Identify which cell holds the provided text, then report its [X, Y] central coordinate. 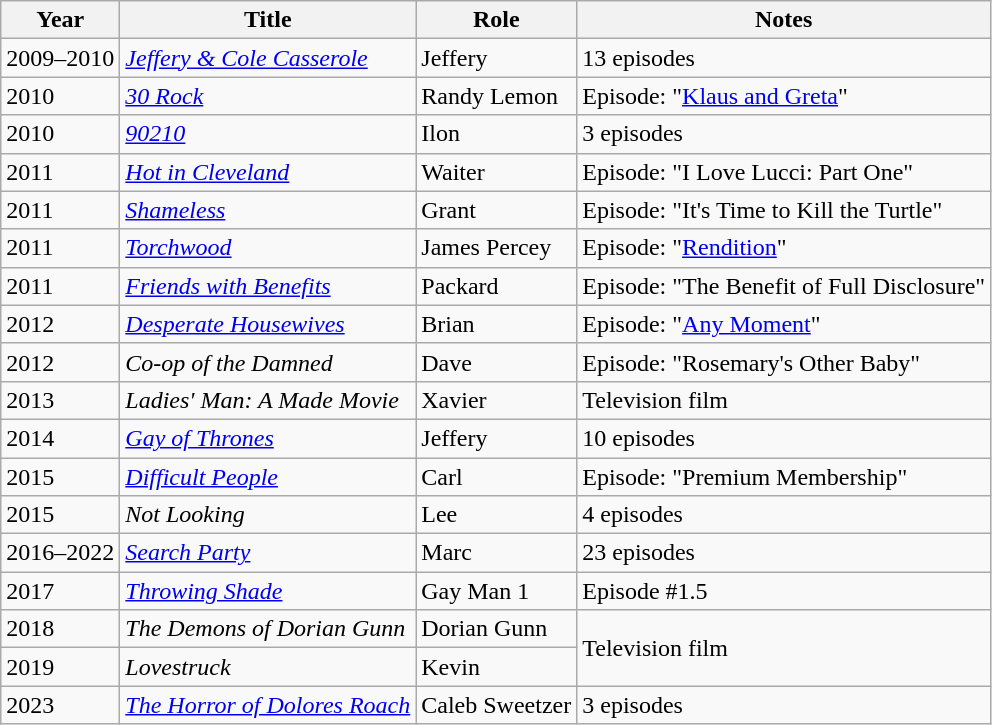
23 episodes [784, 553]
Notes [784, 20]
Episode: "Premium Membership" [784, 477]
2023 [60, 705]
Gay Man 1 [496, 591]
90210 [268, 134]
Marc [496, 553]
Shameless [268, 210]
James Percey [496, 248]
Lee [496, 515]
Not Looking [268, 515]
Kevin [496, 667]
Role [496, 20]
4 episodes [784, 515]
Brian [496, 324]
Episode: "Klaus and Greta" [784, 96]
Year [60, 20]
Throwing Shade [268, 591]
2018 [60, 629]
Episode: "It's Time to Kill the Turtle" [784, 210]
Ladies' Man: A Made Movie [268, 400]
2014 [60, 438]
Lovestruck [268, 667]
Title [268, 20]
Episode: "Rendition" [784, 248]
Dorian Gunn [496, 629]
Torchwood [268, 248]
2013 [60, 400]
The Horror of Dolores Roach [268, 705]
Waiter [496, 172]
30 Rock [268, 96]
2019 [60, 667]
2016–2022 [60, 553]
The Demons of Dorian Gunn [268, 629]
Jeffery & Cole Casserole [268, 58]
Search Party [268, 553]
Episode: "Any Moment" [784, 324]
Randy Lemon [496, 96]
2017 [60, 591]
Episode: "The Benefit of Full Disclosure" [784, 286]
Difficult People [268, 477]
Dave [496, 362]
Caleb Sweetzer [496, 705]
Co-op of the Damned [268, 362]
Hot in Cleveland [268, 172]
Xavier [496, 400]
Ilon [496, 134]
Packard [496, 286]
Grant [496, 210]
Episode: "I Love Lucci: Part One" [784, 172]
13 episodes [784, 58]
Gay of Thrones [268, 438]
10 episodes [784, 438]
Episode #1.5 [784, 591]
Friends with Benefits [268, 286]
Episode: "Rosemary's Other Baby" [784, 362]
Desperate Housewives [268, 324]
Carl [496, 477]
2009–2010 [60, 58]
